Find where the given text appears and provide that cell's center as (x, y) coordinate. 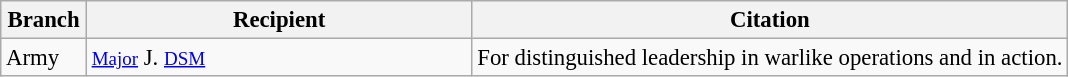
Army (44, 58)
Major J. DSM (279, 58)
For distinguished leadership in warlike operations and in action. (770, 58)
Citation (770, 20)
Branch (44, 20)
Recipient (279, 20)
